Provide the [X, Y] coordinate of the cell's center where the given text is located.  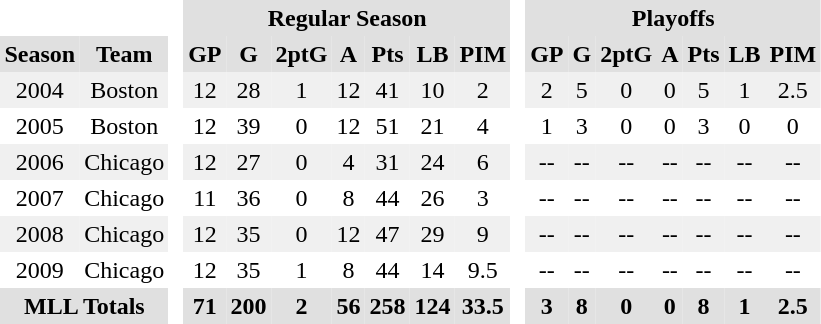
2004 [40, 90]
124 [432, 306]
28 [248, 90]
Regular Season [348, 18]
258 [388, 306]
21 [432, 126]
2005 [40, 126]
2009 [40, 270]
27 [248, 162]
Team [124, 54]
51 [388, 126]
6 [483, 162]
36 [248, 198]
2007 [40, 198]
31 [388, 162]
29 [432, 234]
200 [248, 306]
71 [205, 306]
Season [40, 54]
56 [348, 306]
9 [483, 234]
14 [432, 270]
2008 [40, 234]
47 [388, 234]
33.5 [483, 306]
2006 [40, 162]
Playoffs [674, 18]
MLL Totals [84, 306]
10 [432, 90]
24 [432, 162]
39 [248, 126]
11 [205, 198]
41 [388, 90]
26 [432, 198]
9.5 [483, 270]
